From the cell containing the given text, extract its center point as [x, y] coordinate. 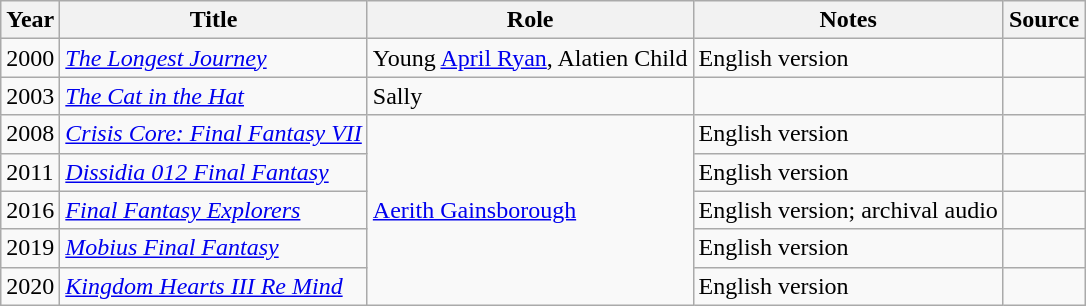
Year [30, 20]
Title [214, 20]
2003 [30, 96]
2011 [30, 172]
Mobius Final Fantasy [214, 248]
2020 [30, 286]
The Longest Journey [214, 58]
Young April Ryan, Alatien Child [530, 58]
Kingdom Hearts III Re Mind [214, 286]
Source [1044, 20]
The Cat in the Hat [214, 96]
Sally [530, 96]
Role [530, 20]
2016 [30, 210]
2008 [30, 134]
Aerith Gainsborough [530, 210]
Crisis Core: Final Fantasy VII [214, 134]
Final Fantasy Explorers [214, 210]
2000 [30, 58]
English version; archival audio [848, 210]
Notes [848, 20]
Dissidia 012 Final Fantasy [214, 172]
2019 [30, 248]
